Capture the cell that displays the provided text and extract its (x, y) central coordinate. 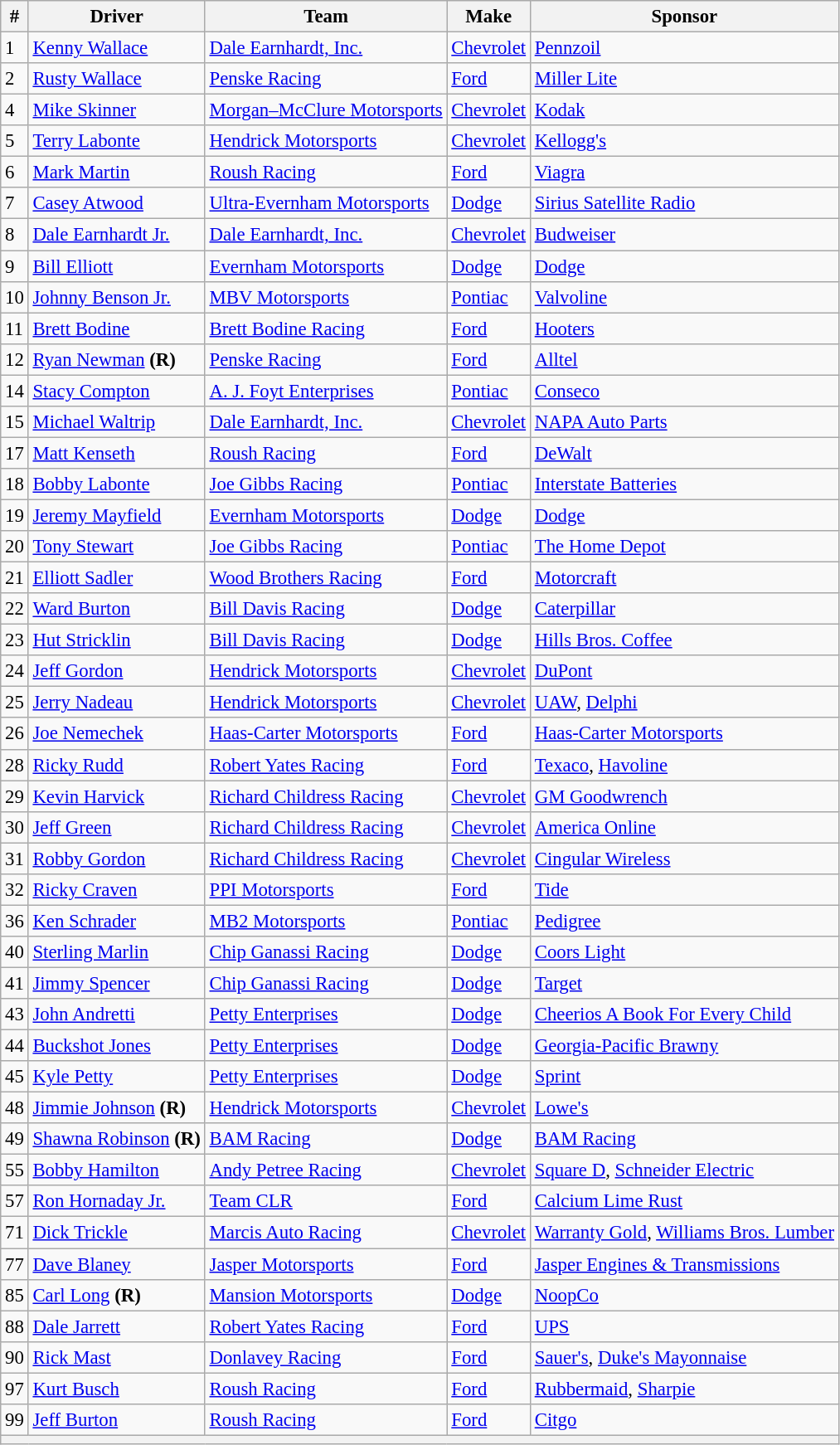
32 (15, 890)
Jeff Burton (116, 1420)
Rusty Wallace (116, 79)
Kyle Petty (116, 1077)
Citgo (684, 1420)
Sponsor (684, 17)
Kurt Busch (116, 1389)
14 (15, 391)
Team CLR (326, 1202)
Buckshot Jones (116, 1046)
36 (15, 921)
Shawna Robinson (R) (116, 1139)
71 (15, 1233)
GM Goodwrench (684, 796)
17 (15, 453)
Coors Light (684, 952)
Team (326, 17)
Texaco, Havoline (684, 765)
88 (15, 1326)
12 (15, 359)
2 (15, 79)
Hills Bros. Coffee (684, 640)
Viagra (684, 173)
Cingular Wireless (684, 859)
Jimmie Johnson (R) (116, 1108)
Stacy Compton (116, 391)
21 (15, 578)
Kenny Wallace (116, 48)
Square D, Schneider Electric (684, 1170)
Michael Waltrip (116, 422)
Sterling Marlin (116, 952)
Miller Lite (684, 79)
Rubbermaid, Sharpie (684, 1389)
Ricky Craven (116, 890)
Kevin Harvick (116, 796)
Pennzoil (684, 48)
11 (15, 328)
90 (15, 1357)
24 (15, 671)
8 (15, 235)
Casey Atwood (116, 203)
Calcium Lime Rust (684, 1202)
UAW, Delphi (684, 703)
Terry Labonte (116, 141)
45 (15, 1077)
DuPont (684, 671)
22 (15, 609)
28 (15, 765)
57 (15, 1202)
Driver (116, 17)
Ron Hornaday Jr. (116, 1202)
Andy Petree Racing (326, 1170)
NAPA Auto Parts (684, 422)
MBV Motorsports (326, 297)
Joe Nemechek (116, 734)
The Home Depot (684, 547)
85 (15, 1295)
Johnny Benson Jr. (116, 297)
77 (15, 1264)
Morgan–McClure Motorsports (326, 110)
Mike Skinner (116, 110)
30 (15, 827)
Lowe's (684, 1108)
Alltel (684, 359)
43 (15, 1014)
Jeff Green (116, 827)
18 (15, 484)
Motorcraft (684, 578)
Rick Mast (116, 1357)
1 (15, 48)
Bobby Hamilton (116, 1170)
Warranty Gold, Williams Bros. Lumber (684, 1233)
Jeff Gordon (116, 671)
Ward Burton (116, 609)
DeWalt (684, 453)
NoopCo (684, 1295)
31 (15, 859)
19 (15, 515)
A. J. Foyt Enterprises (326, 391)
Dave Blaney (116, 1264)
Hooters (684, 328)
Sauer's, Duke's Mayonnaise (684, 1357)
99 (15, 1420)
15 (15, 422)
29 (15, 796)
Caterpillar (684, 609)
Dale Earnhardt Jr. (116, 235)
48 (15, 1108)
Jimmy Spencer (116, 983)
Elliott Sadler (116, 578)
Jasper Engines & Transmissions (684, 1264)
6 (15, 173)
# (15, 17)
49 (15, 1139)
Ultra-Evernham Motorsports (326, 203)
7 (15, 203)
Budweiser (684, 235)
Mark Martin (116, 173)
Brett Bodine Racing (326, 328)
Sirius Satellite Radio (684, 203)
John Andretti (116, 1014)
Matt Kenseth (116, 453)
41 (15, 983)
Bobby Labonte (116, 484)
Conseco (684, 391)
Brett Bodine (116, 328)
Dale Jarrett (116, 1326)
Target (684, 983)
Ken Schrader (116, 921)
Wood Brothers Racing (326, 578)
Tony Stewart (116, 547)
44 (15, 1046)
97 (15, 1389)
Tide (684, 890)
Cheerios A Book For Every Child (684, 1014)
Kodak (684, 110)
40 (15, 952)
26 (15, 734)
Interstate Batteries (684, 484)
23 (15, 640)
9 (15, 266)
MB2 Motorsports (326, 921)
4 (15, 110)
Ryan Newman (R) (116, 359)
Make (488, 17)
Bill Elliott (116, 266)
Kellogg's (684, 141)
Jerry Nadeau (116, 703)
Pedigree (684, 921)
Georgia-Pacific Brawny (684, 1046)
Hut Stricklin (116, 640)
Robby Gordon (116, 859)
PPI Motorsports (326, 890)
Dick Trickle (116, 1233)
America Online (684, 827)
Marcis Auto Racing (326, 1233)
UPS (684, 1326)
5 (15, 141)
Sprint (684, 1077)
Mansion Motorsports (326, 1295)
Ricky Rudd (116, 765)
55 (15, 1170)
Donlavey Racing (326, 1357)
Valvoline (684, 297)
25 (15, 703)
Jeremy Mayfield (116, 515)
20 (15, 547)
10 (15, 297)
Jasper Motorsports (326, 1264)
Carl Long (R) (116, 1295)
